Detect which cell encompasses the target text, then output its [x, y] center coordinate. 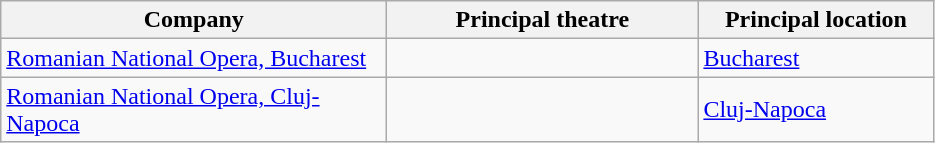
Principal theatre [542, 20]
Romanian National Opera, Cluj-Napoca [194, 110]
Cluj-Napoca [816, 110]
Bucharest [816, 58]
Principal location [816, 20]
Romanian National Opera, Bucharest [194, 58]
Company [194, 20]
